Locate the cell with the specified text and output its (X, Y) center coordinate. 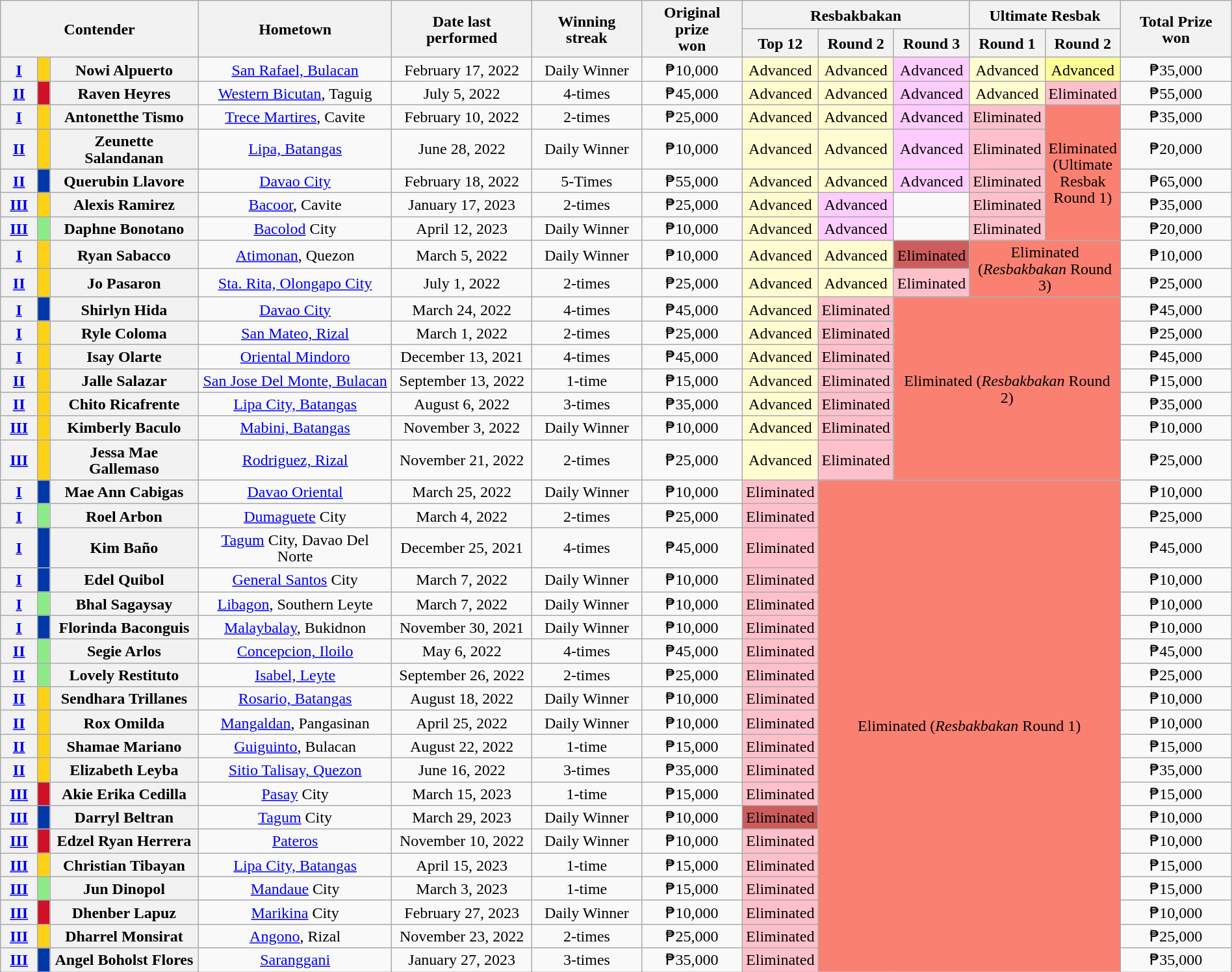
Resbakbakan (856, 15)
Antonetthe Tismo (123, 117)
March 1, 2022 (461, 333)
February 18, 2022 (461, 181)
Rosario, Batangas (295, 699)
Oriental Mindoro (295, 356)
Hometown (295, 29)
March 15, 2023 (461, 794)
September 13, 2022 (461, 381)
Libagon, Southern Leyte (295, 603)
Mandaue City (295, 889)
San Jose Del Monte, Bulacan (295, 381)
Mae Ann Cabigas (123, 492)
5-Times (586, 181)
Christian Tibayan (123, 865)
Darryl Beltran (123, 817)
Trece Martires, Cavite (295, 117)
Eliminated (Resbakbakan Round 3) (1045, 269)
Daphne Bonotano (123, 229)
March 25, 2022 (461, 492)
Malaybalay, Bukidnon (295, 628)
Kim Baño (123, 548)
Bacoor, Cavite (295, 205)
Segie Arlos (123, 651)
February 27, 2023 (461, 912)
September 26, 2022 (461, 674)
Saranggani (295, 960)
Edzel Ryan Herrera (123, 841)
March 3, 2023 (461, 889)
Davao Oriental (295, 492)
August 18, 2022 (461, 699)
Lipa, Batangas (295, 149)
Shamae Mariano (123, 746)
Dharrel Monsirat (123, 936)
November 3, 2022 (461, 428)
Elizabeth Leyba (123, 769)
Winning streak (586, 29)
Florinda Baconguis (123, 628)
Raven Heyres (123, 94)
Mabini, Batangas (295, 428)
March 4, 2022 (461, 516)
January 17, 2023 (461, 205)
Lovely Restituto (123, 674)
Angono, Rizal (295, 936)
February 17, 2022 (461, 69)
Original prizewon (691, 29)
Date last performed (461, 29)
July 1, 2022 (461, 283)
Jo Pasaron (123, 283)
Jun Dinopol (123, 889)
Roel Arbon (123, 516)
November 21, 2022 (461, 460)
July 5, 2022 (461, 94)
January 27, 2023 (461, 960)
Alexis Ramirez (123, 205)
Sendhara Trillanes (123, 699)
Querubin Llavore (123, 181)
March 24, 2022 (461, 309)
November 10, 2022 (461, 841)
Ryle Coloma (123, 333)
December 13, 2021 (461, 356)
General Santos City (295, 580)
Rodriguez, Rizal (295, 460)
Dhenber Lapuz (123, 912)
February 10, 2022 (461, 117)
June 16, 2022 (461, 769)
Round 3 (931, 44)
Tagum City, Davao Del Norte (295, 548)
San Mateo, Rizal (295, 333)
Rox Omilda (123, 723)
Dumaguete City (295, 516)
Nowi Alpuerto (123, 69)
Ultimate Resbak (1045, 15)
Contender (100, 29)
Round 1 (1007, 44)
Atimonan, Quezon (295, 255)
San Rafael, Bulacan (295, 69)
Total Prize won (1176, 29)
Jalle Salazar (123, 381)
May 6, 2022 (461, 651)
Zeunette Salandanan (123, 149)
Eliminated (Resbakbakan Round 2) (1007, 389)
November 23, 2022 (461, 936)
Pateros (295, 841)
Western Bicutan, Taguig (295, 94)
March 5, 2022 (461, 255)
March 29, 2023 (461, 817)
Mangaldan, Pangasinan (295, 723)
April 25, 2022 (461, 723)
Angel Boholst Flores (123, 960)
Isay Olarte (123, 356)
June 28, 2022 (461, 149)
August 6, 2022 (461, 404)
November 30, 2021 (461, 628)
Shirlyn Hida (123, 309)
April 15, 2023 (461, 865)
Akie Erika Cedilla (123, 794)
Kimberly Baculo (123, 428)
December 25, 2021 (461, 548)
August 22, 2022 (461, 746)
Guiguinto, Bulacan (295, 746)
Eliminated (Ultimate Resbak Round 1) (1083, 172)
April 12, 2023 (461, 229)
Top 12 (780, 44)
Isabel, Leyte (295, 674)
Bhal Sagaysay (123, 603)
Ryan Sabacco (123, 255)
Bacolod City (295, 229)
Sitio Talisay, Quezon (295, 769)
Eliminated (Resbakbakan Round 1) (969, 726)
Chito Ricafrente (123, 404)
Pasay City (295, 794)
Jessa Mae Gallemaso (123, 460)
Edel Quibol (123, 580)
Concepcion, Iloilo (295, 651)
Marikina City (295, 912)
Sta. Rita, Olongapo City (295, 283)
Tagum City (295, 817)
₱65,000 (1176, 181)
